Find where the given text appears and provide that cell's center as (X, Y) coordinate. 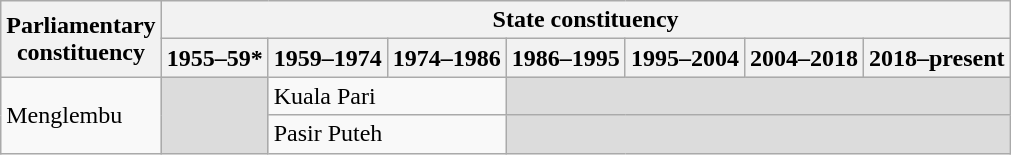
1986–1995 (566, 58)
1955–59* (214, 58)
2004–2018 (804, 58)
2018–present (936, 58)
State constituency (586, 20)
Parliamentaryconstituency (81, 39)
Menglembu (81, 115)
1995–2004 (684, 58)
1974–1986 (446, 58)
Kuala Pari (387, 96)
1959–1974 (328, 58)
Pasir Puteh (387, 134)
